Capture the cell that displays the provided text and extract its (x, y) central coordinate. 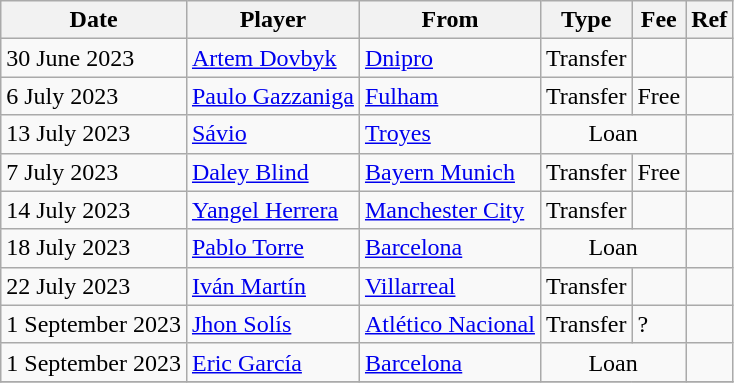
22 July 2023 (94, 286)
14 July 2023 (94, 210)
Jhon Solís (272, 324)
Date (94, 20)
Sávio (272, 134)
Type (586, 20)
From (450, 20)
Bayern Munich (450, 172)
7 July 2023 (94, 172)
Yangel Herrera (272, 210)
Dnipro (450, 58)
Paulo Gazzaniga (272, 96)
Atlético Nacional (450, 324)
Iván Martín (272, 286)
Manchester City (450, 210)
13 July 2023 (94, 134)
Troyes (450, 134)
Daley Blind (272, 172)
Fee (659, 20)
Fulham (450, 96)
18 July 2023 (94, 248)
? (659, 324)
Eric García (272, 362)
6 July 2023 (94, 96)
Villarreal (450, 286)
30 June 2023 (94, 58)
Player (272, 20)
Ref (710, 20)
Pablo Torre (272, 248)
Artem Dovbyk (272, 58)
